Locate the cell with the specified text and output its (X, Y) center coordinate. 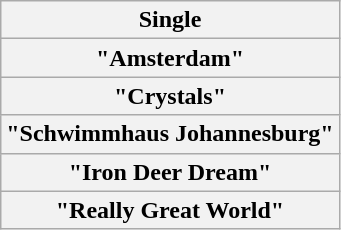
Single (170, 20)
"Amsterdam" (170, 58)
"Really Great World" (170, 210)
"Iron Deer Dream" (170, 172)
"Crystals" (170, 96)
"Schwimmhaus Johannesburg" (170, 134)
